From the cell containing the given text, extract its center point as (x, y) coordinate. 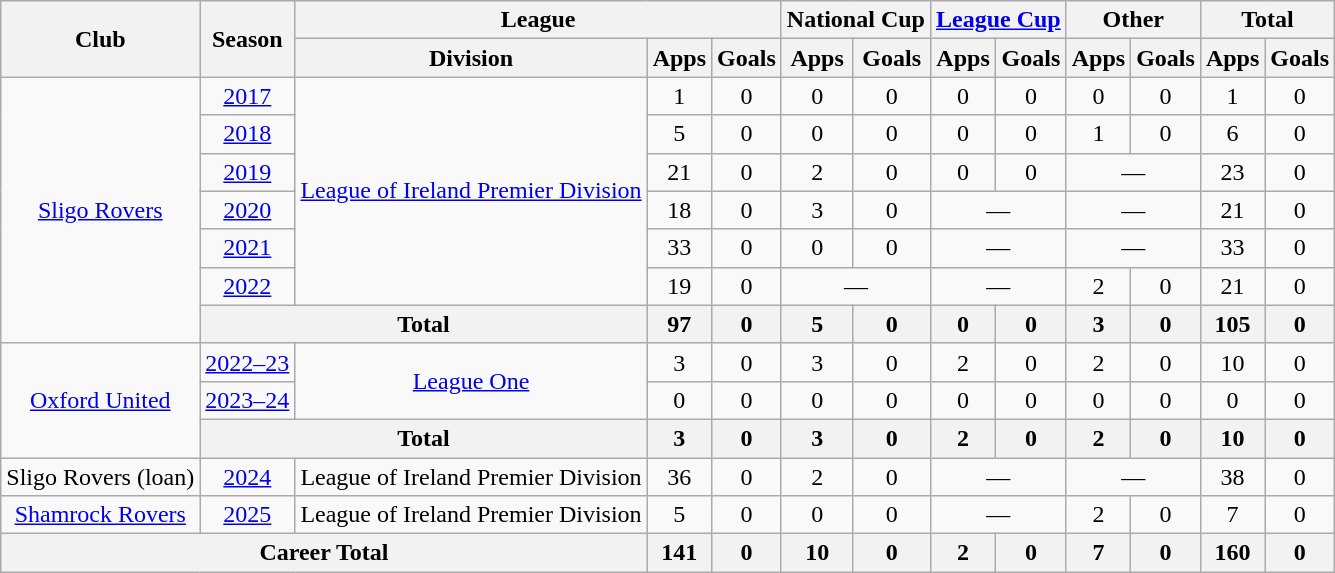
Club (100, 39)
97 (679, 324)
Sligo Rovers (100, 210)
2019 (248, 172)
League One (471, 381)
2022–23 (248, 362)
Shamrock Rovers (100, 515)
2022 (248, 286)
2021 (248, 248)
141 (679, 553)
36 (679, 477)
2020 (248, 210)
18 (679, 210)
19 (679, 286)
League Cup (998, 20)
2018 (248, 134)
National Cup (856, 20)
2017 (248, 96)
Career Total (324, 553)
2023–24 (248, 400)
Sligo Rovers (loan) (100, 477)
23 (1232, 172)
League (538, 20)
Other (1133, 20)
Season (248, 39)
105 (1232, 324)
38 (1232, 477)
2024 (248, 477)
Division (471, 58)
160 (1232, 553)
Oxford United (100, 400)
2025 (248, 515)
6 (1232, 134)
